Search for the cell housing the specified text and yield its [X, Y] center coordinate. 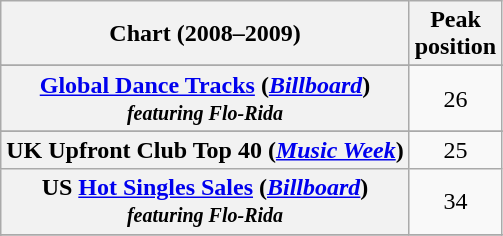
26 [455, 98]
US Hot Singles Sales (Billboard)featuring Flo-Rida [205, 202]
Peakposition [455, 34]
UK Upfront Club Top 40 (Music Week) [205, 150]
Chart (2008–2009) [205, 34]
25 [455, 150]
34 [455, 202]
Global Dance Tracks (Billboard)featuring Flo-Rida [205, 98]
